Identify which cell holds the provided text, then report its [X, Y] central coordinate. 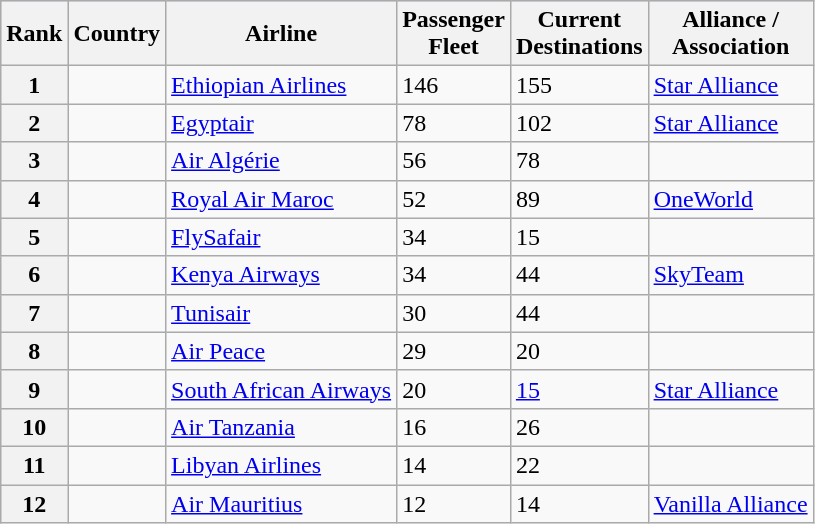
Country [117, 34]
Vanilla Alliance [730, 503]
Royal Air Maroc [282, 199]
Airline [282, 34]
Egyptair [282, 123]
7 [34, 313]
89 [579, 199]
1 [34, 85]
Ethiopian Airlines [282, 85]
30 [454, 313]
South African Airways [282, 389]
Current Destinations [579, 34]
Air Mauritius [282, 503]
22 [579, 465]
10 [34, 427]
26 [579, 427]
Kenya Airways [282, 275]
Air Tanzania [282, 427]
Air Algérie [282, 161]
155 [579, 85]
Rank [34, 34]
Libyan Airlines [282, 465]
11 [34, 465]
3 [34, 161]
OneWorld [730, 199]
2 [34, 123]
16 [454, 427]
SkyTeam [730, 275]
6 [34, 275]
8 [34, 351]
FlySafair [282, 237]
146 [454, 85]
56 [454, 161]
29 [454, 351]
4 [34, 199]
9 [34, 389]
Air Peace [282, 351]
Tunisair [282, 313]
102 [579, 123]
5 [34, 237]
Passenger Fleet [454, 34]
Alliance / Association [730, 34]
52 [454, 199]
